Return the (X, Y) coordinate for the center point of the cell that contains the specified text.  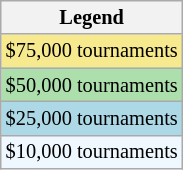
Legend (92, 17)
$10,000 tournaments (92, 152)
$75,000 tournaments (92, 51)
$25,000 tournaments (92, 118)
$50,000 tournaments (92, 85)
